Capture the cell that displays the provided text and extract its (x, y) central coordinate. 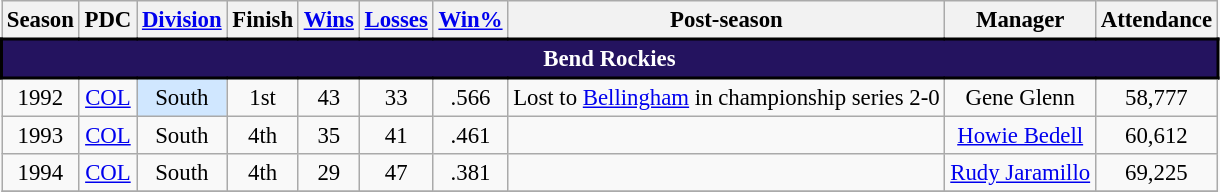
Wins (328, 20)
Finish (262, 20)
47 (396, 173)
PDC (108, 20)
Win% (470, 20)
43 (328, 97)
Post-season (726, 20)
69,225 (1156, 173)
Bend Rockies (610, 58)
Howie Bedell (1020, 136)
1st (262, 97)
33 (396, 97)
29 (328, 173)
.566 (470, 97)
1993 (41, 136)
Losses (396, 20)
Manager (1020, 20)
Gene Glenn (1020, 97)
Division (182, 20)
Season (41, 20)
60,612 (1156, 136)
.461 (470, 136)
Rudy Jaramillo (1020, 173)
1992 (41, 97)
58,777 (1156, 97)
35 (328, 136)
.381 (470, 173)
1994 (41, 173)
Lost to Bellingham in championship series 2-0 (726, 97)
41 (396, 136)
Attendance (1156, 20)
